Locate the cell with the specified text and output its (X, Y) center coordinate. 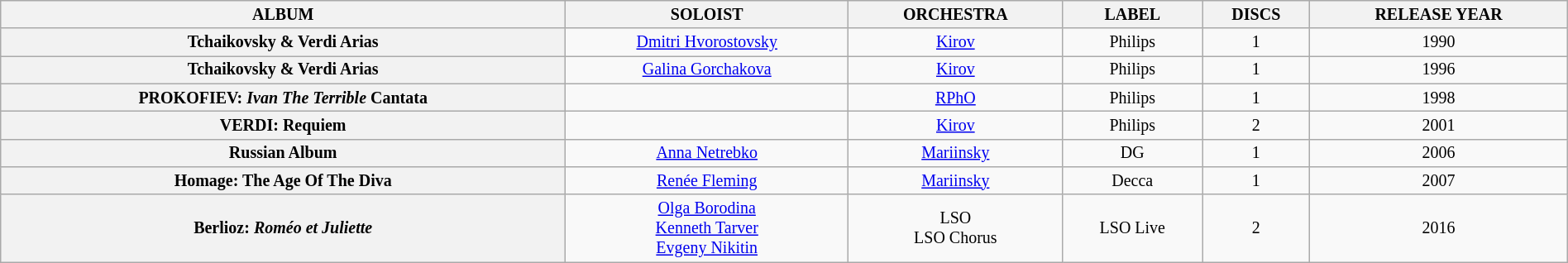
Anna Netrebko (707, 152)
PROKOFIEV: Ivan The Terrible Cantata (283, 98)
2016 (1439, 228)
Galina Gorchakova (707, 69)
1990 (1439, 43)
DG (1133, 152)
RELEASE YEAR (1439, 15)
Berlioz: Roméo et Juliette (283, 228)
Russian Album (283, 152)
VERDI: Requiem (283, 126)
Dmitri Hvorostovsky (707, 43)
LSO Live (1133, 228)
DISCS (1256, 15)
ALBUM (283, 15)
2006 (1439, 152)
LSOLSO Chorus (956, 228)
2001 (1439, 126)
LABEL (1133, 15)
1998 (1439, 98)
Homage: The Age Of The Diva (283, 180)
1996 (1439, 69)
RPhO (956, 98)
ORCHESTRA (956, 15)
Decca (1133, 180)
2007 (1439, 180)
Renée Fleming (707, 180)
Olga BorodinaKenneth TarverEvgeny Nikitin (707, 228)
SOLOIST (707, 15)
